Locate the cell with the specified text and output its (X, Y) center coordinate. 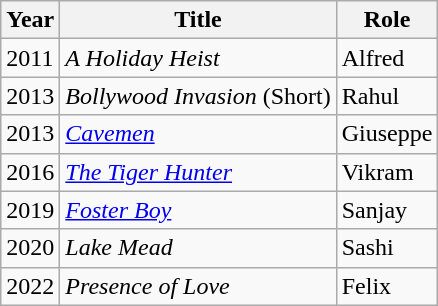
A Holiday Heist (198, 58)
Foster Boy (198, 210)
Bollywood Invasion (Short) (198, 96)
Cavemen (198, 134)
Felix (387, 286)
Lake Mead (198, 248)
Sanjay (387, 210)
Title (198, 20)
Presence of Love (198, 286)
2022 (30, 286)
2020 (30, 248)
Sashi (387, 248)
Alfred (387, 58)
Year (30, 20)
Vikram (387, 172)
The Tiger Hunter (198, 172)
Rahul (387, 96)
2011 (30, 58)
Giuseppe (387, 134)
2016 (30, 172)
Role (387, 20)
2019 (30, 210)
